Determine the (x, y) coordinate at the center of the cell enclosing the given text.  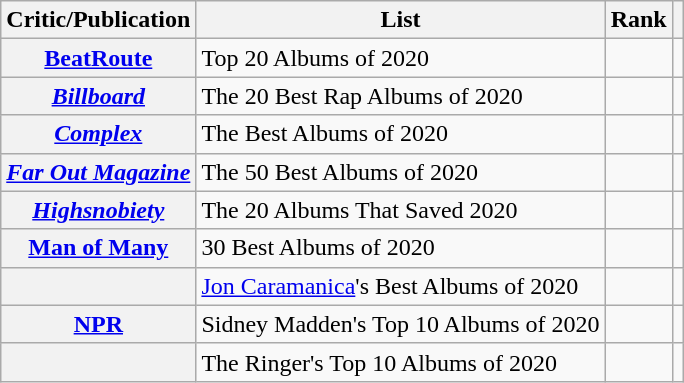
The 50 Best Albums of 2020 (400, 172)
Jon Caramanica's Best Albums of 2020 (400, 286)
Rank (638, 20)
Sidney Madden's Top 10 Albums of 2020 (400, 324)
Critic/Publication (98, 20)
List (400, 20)
30 Best Albums of 2020 (400, 248)
Top 20 Albums of 2020 (400, 58)
Man of Many (98, 248)
Far Out Magazine (98, 172)
NPR (98, 324)
Complex (98, 134)
The 20 Albums That Saved 2020 (400, 210)
The Ringer's Top 10 Albums of 2020 (400, 362)
Billboard (98, 96)
BeatRoute (98, 58)
The 20 Best Rap Albums of 2020 (400, 96)
The Best Albums of 2020 (400, 134)
Highsnobiety (98, 210)
